Detect which cell encompasses the target text, then output its [X, Y] center coordinate. 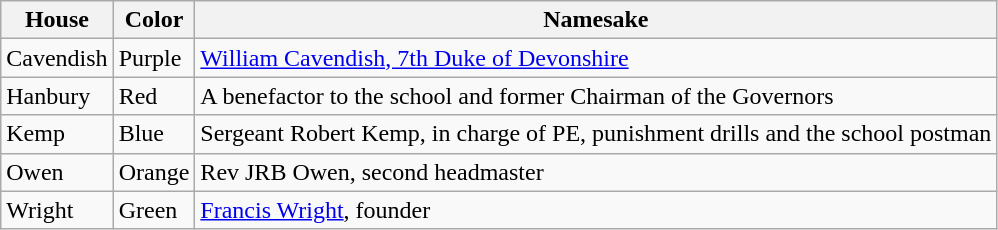
Red [154, 96]
Francis Wright, founder [596, 210]
Purple [154, 58]
Blue [154, 134]
Green [154, 210]
Sergeant Robert Kemp, in charge of PE, punishment drills and the school postman [596, 134]
Rev JRB Owen, second headmaster [596, 172]
Wright [57, 210]
Hanbury [57, 96]
Namesake [596, 20]
A benefactor to the school and former Chairman of the Governors [596, 96]
Color [154, 20]
William Cavendish, 7th Duke of Devonshire [596, 58]
Owen [57, 172]
Orange [154, 172]
Cavendish [57, 58]
House [57, 20]
Kemp [57, 134]
